Output the [X, Y] coordinate of the center of the cell containing the given text.  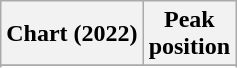
Chart (2022) [72, 34]
Peakposition [189, 34]
